Pinpoint the cell where the given text exists, returning its [x, y] midpoint coordinate. 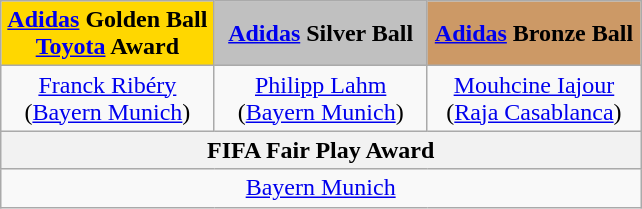
Franck Ribéry(Bayern Munich) [108, 98]
Adidas Golden BallToyota Award [108, 34]
Philipp Lahm(Bayern Munich) [320, 98]
Mouhcine Iajour(Raja Casablanca) [534, 98]
Adidas Bronze Ball [534, 34]
Bayern Munich [321, 188]
FIFA Fair Play Award [321, 150]
Adidas Silver Ball [320, 34]
